Identify which cell holds the provided text, then report its [X, Y] central coordinate. 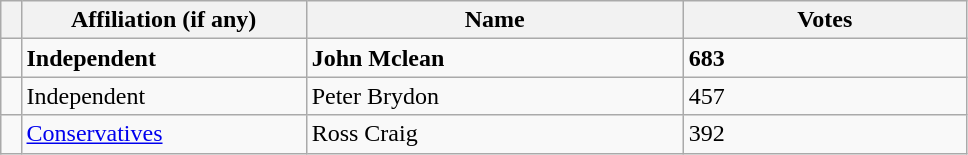
John Mclean [494, 58]
Votes [824, 20]
Peter Brydon [494, 96]
Name [494, 20]
392 [824, 134]
683 [824, 58]
Conservatives [164, 134]
Ross Craig [494, 134]
457 [824, 96]
Affiliation (if any) [164, 20]
